For the text-containing cell, return its midpoint in (x, y) coordinate format. 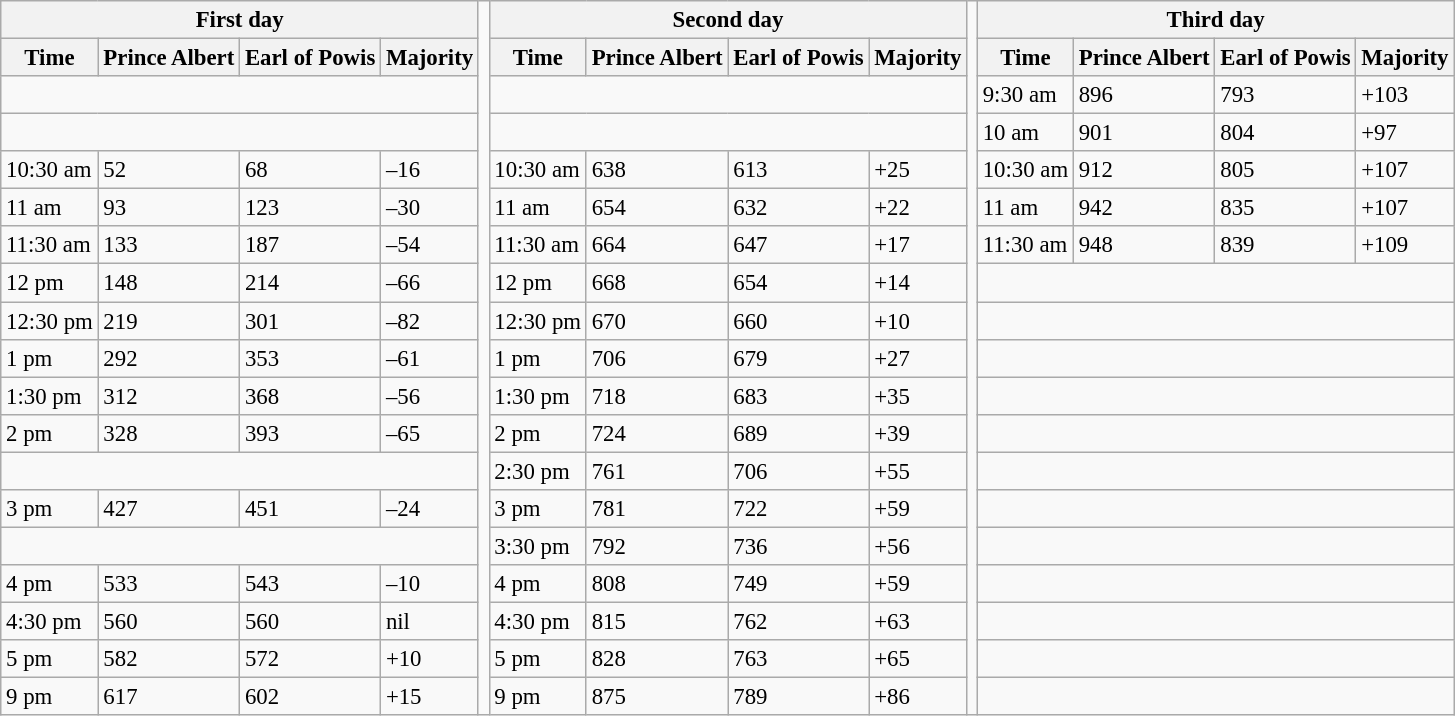
+27 (918, 358)
762 (798, 621)
–30 (430, 208)
393 (310, 433)
133 (169, 245)
–66 (430, 283)
–61 (430, 358)
+55 (918, 471)
533 (169, 584)
+25 (918, 170)
602 (310, 697)
689 (798, 433)
912 (1144, 170)
839 (1286, 245)
68 (310, 170)
582 (169, 659)
815 (657, 621)
670 (657, 321)
722 (798, 509)
789 (798, 697)
353 (310, 358)
93 (169, 208)
+15 (430, 697)
828 (657, 659)
nil (430, 621)
3:30 pm (538, 546)
Second day (728, 20)
613 (798, 170)
761 (657, 471)
2:30 pm (538, 471)
187 (310, 245)
736 (798, 546)
+97 (1405, 133)
301 (310, 321)
749 (798, 584)
804 (1286, 133)
875 (657, 697)
219 (169, 321)
328 (169, 433)
647 (798, 245)
9:30 am (1025, 95)
–65 (430, 433)
292 (169, 358)
660 (798, 321)
123 (310, 208)
–56 (430, 396)
–16 (430, 170)
+22 (918, 208)
148 (169, 283)
638 (657, 170)
718 (657, 396)
+14 (918, 283)
572 (310, 659)
–24 (430, 509)
–54 (430, 245)
543 (310, 584)
312 (169, 396)
–82 (430, 321)
+56 (918, 546)
+109 (1405, 245)
10 am (1025, 133)
+86 (918, 697)
724 (657, 433)
52 (169, 170)
808 (657, 584)
+35 (918, 396)
835 (1286, 208)
763 (798, 659)
632 (798, 208)
Third day (1215, 20)
792 (657, 546)
668 (657, 283)
451 (310, 509)
793 (1286, 95)
942 (1144, 208)
805 (1286, 170)
948 (1144, 245)
+63 (918, 621)
683 (798, 396)
781 (657, 509)
+65 (918, 659)
896 (1144, 95)
427 (169, 509)
664 (657, 245)
679 (798, 358)
+103 (1405, 95)
+39 (918, 433)
617 (169, 697)
First day (240, 20)
901 (1144, 133)
214 (310, 283)
+17 (918, 245)
–10 (430, 584)
368 (310, 396)
